Identify which cell holds the provided text, then report its (X, Y) central coordinate. 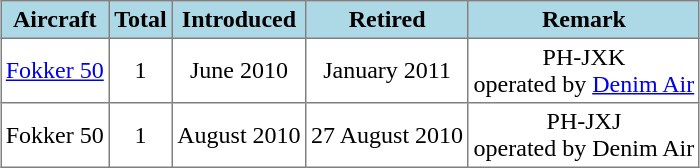
Introduced (239, 20)
Remark (584, 20)
Retired (388, 20)
June 2010 (239, 70)
27 August 2010 (388, 135)
January 2011 (388, 70)
PH-JXJ operated by Denim Air (584, 135)
August 2010 (239, 135)
Aircraft (55, 20)
Total (140, 20)
PH-JXK operated by Denim Air (584, 70)
